Find where the given text appears and provide that cell's center as [X, Y] coordinate. 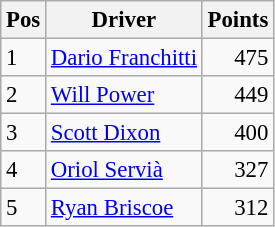
Ryan Briscoe [124, 208]
Dario Franchitti [124, 58]
5 [24, 208]
4 [24, 170]
Oriol Servià [124, 170]
1 [24, 58]
Scott Dixon [124, 133]
Will Power [124, 95]
Pos [24, 20]
Driver [124, 20]
Points [238, 20]
3 [24, 133]
400 [238, 133]
327 [238, 170]
2 [24, 95]
312 [238, 208]
475 [238, 58]
449 [238, 95]
